Identify which cell holds the provided text, then report its [x, y] central coordinate. 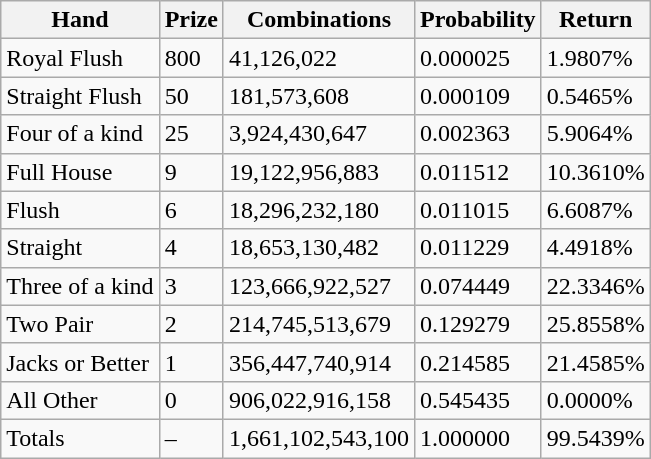
Probability [478, 20]
1,661,102,543,100 [318, 438]
0.0000% [596, 400]
3 [191, 286]
1.000000 [478, 438]
4.4918% [596, 248]
All Other [80, 400]
6.6087% [596, 210]
Three of a kind [80, 286]
906,022,916,158 [318, 400]
41,126,022 [318, 58]
0.129279 [478, 324]
50 [191, 96]
25.8558% [596, 324]
19,122,956,883 [318, 172]
18,296,232,180 [318, 210]
0.074449 [478, 286]
214,745,513,679 [318, 324]
6 [191, 210]
25 [191, 134]
– [191, 438]
Hand [80, 20]
21.4585% [596, 362]
2 [191, 324]
9 [191, 172]
Jacks or Better [80, 362]
Straight [80, 248]
Royal Flush [80, 58]
18,653,130,482 [318, 248]
356,447,740,914 [318, 362]
Combinations [318, 20]
123,666,922,527 [318, 286]
4 [191, 248]
0.545435 [478, 400]
0.214585 [478, 362]
Return [596, 20]
Flush [80, 210]
5.9064% [596, 134]
1 [191, 362]
0.000109 [478, 96]
800 [191, 58]
1.9807% [596, 58]
0.011229 [478, 248]
0.011015 [478, 210]
0.5465% [596, 96]
181,573,608 [318, 96]
22.3346% [596, 286]
0.002363 [478, 134]
0 [191, 400]
0.000025 [478, 58]
Full House [80, 172]
Prize [191, 20]
3,924,430,647 [318, 134]
Straight Flush [80, 96]
99.5439% [596, 438]
Two Pair [80, 324]
0.011512 [478, 172]
Four of a kind [80, 134]
10.3610% [596, 172]
Totals [80, 438]
